Find where the given text appears and provide that cell's center as (X, Y) coordinate. 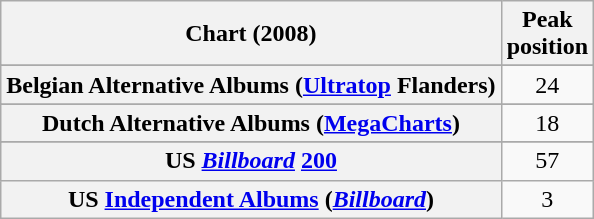
US Billboard 200 (251, 161)
24 (547, 85)
3 (547, 199)
Dutch Alternative Albums (MegaCharts) (251, 123)
Peakposition (547, 34)
US Independent Albums (Billboard) (251, 199)
18 (547, 123)
57 (547, 161)
Chart (2008) (251, 34)
Belgian Alternative Albums (Ultratop Flanders) (251, 85)
